Output the (x, y) coordinate of the center of the cell containing the given text.  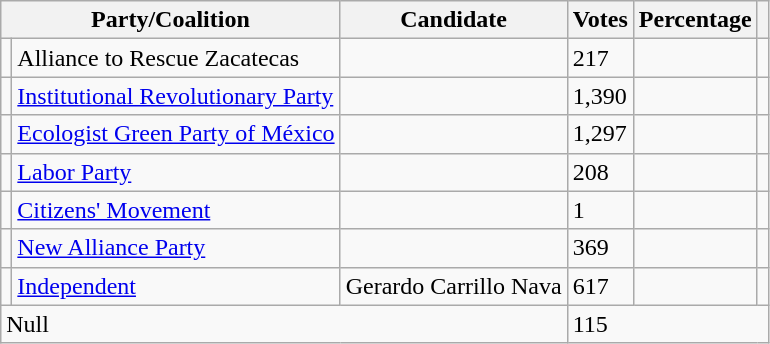
Null (284, 324)
Party/Coalition (170, 20)
Institutional Revolutionary Party (176, 96)
217 (600, 58)
Percentage (695, 20)
Citizens' Movement (176, 210)
Labor Party (176, 172)
Ecologist Green Party of México (176, 134)
Votes (600, 20)
New Alliance Party (176, 248)
1,297 (600, 134)
617 (600, 286)
208 (600, 172)
1,390 (600, 96)
Independent (176, 286)
Gerardo Carrillo Nava (454, 286)
369 (600, 248)
115 (668, 324)
Alliance to Rescue Zacatecas (176, 58)
1 (600, 210)
Candidate (454, 20)
